Scan for the cell matching the given text and deliver its (x, y) coordinate at center. 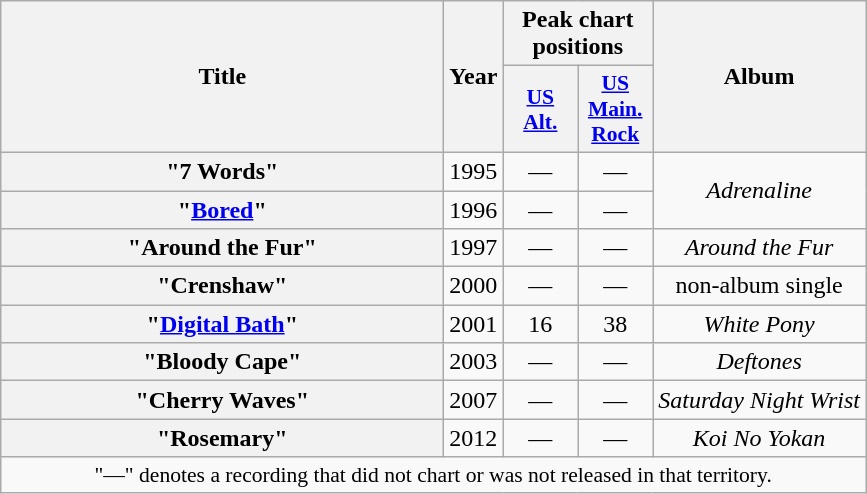
2012 (474, 438)
"7 Words" (222, 171)
Title (222, 77)
Saturday Night Wrist (760, 400)
2001 (474, 324)
White Pony (760, 324)
2000 (474, 286)
Adrenaline (760, 190)
"Digital Bath" (222, 324)
"Cherry Waves" (222, 400)
38 (616, 324)
"Rosemary" (222, 438)
2003 (474, 362)
"Crenshaw" (222, 286)
Album (760, 77)
"Bloody Cape" (222, 362)
USMain. Rock (616, 110)
1996 (474, 209)
2007 (474, 400)
1997 (474, 248)
Peak chart positions (578, 34)
non-album single (760, 286)
1995 (474, 171)
USAlt. (540, 110)
"—" denotes a recording that did not chart or was not released in that territory. (434, 475)
Deftones (760, 362)
Koi No Yokan (760, 438)
Year (474, 77)
16 (540, 324)
"Around the Fur" (222, 248)
Around the Fur (760, 248)
"Bored" (222, 209)
